Return the (X, Y) coordinate for the center point of the cell that contains the specified text.  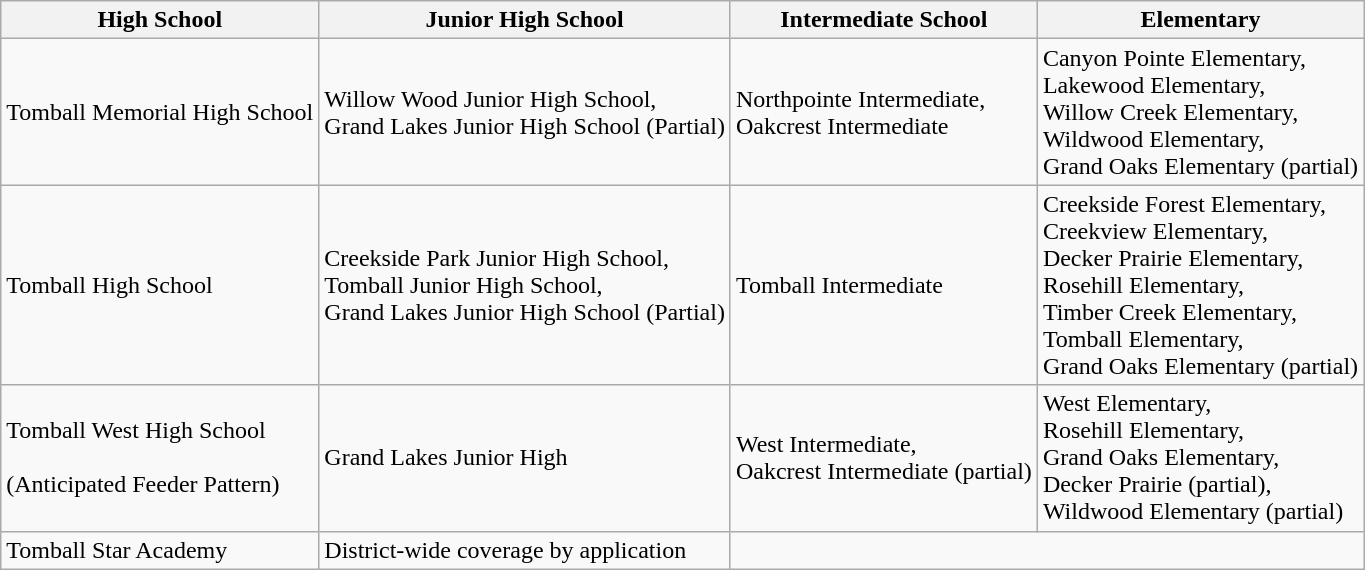
West Elementary,Rosehill Elementary,Grand Oaks Elementary,Decker Prairie (partial),Wildwood Elementary (partial) (1200, 458)
Northpointe Intermediate,Oakcrest Intermediate (884, 112)
West Intermediate,Oakcrest Intermediate (partial) (884, 458)
Tomball West High School (Anticipated Feeder Pattern) (160, 458)
Tomball Memorial High School (160, 112)
Tomball Intermediate (884, 285)
Intermediate School (884, 20)
Willow Wood Junior High School,Grand Lakes Junior High School (Partial) (525, 112)
Grand Lakes Junior High (525, 458)
District-wide coverage by application (525, 550)
Tomball Star Academy (160, 550)
Creekside Park Junior High School,Tomball Junior High School,Grand Lakes Junior High School (Partial) (525, 285)
Elementary (1200, 20)
Tomball High School (160, 285)
Canyon Pointe Elementary,Lakewood Elementary,Willow Creek Elementary,Wildwood Elementary,Grand Oaks Elementary (partial) (1200, 112)
High School (160, 20)
Junior High School (525, 20)
